Provide the [x, y] coordinate of the cell's center where the given text is located.  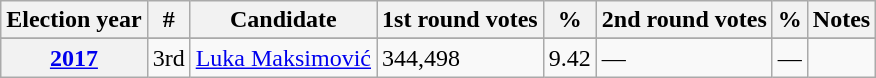
Notes [841, 20]
1st round votes [460, 20]
Election year [74, 20]
9.42 [570, 58]
Luka Maksimović [283, 58]
Candidate [283, 20]
2017 [74, 58]
# [168, 20]
2nd round votes [684, 20]
3rd [168, 58]
344,498 [460, 58]
